Search for the cell housing the specified text and yield its (X, Y) center coordinate. 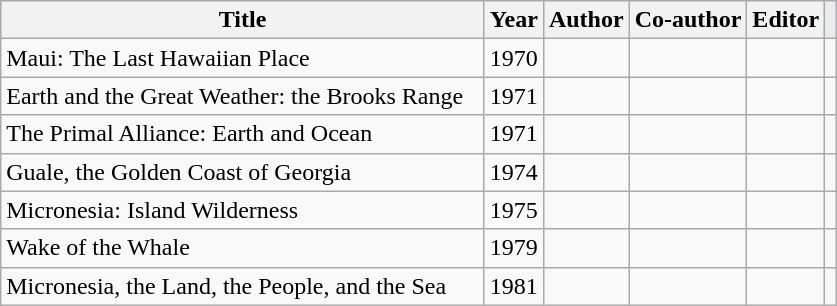
1979 (514, 248)
1974 (514, 172)
1981 (514, 286)
The Primal Alliance: Earth and Ocean (243, 134)
Micronesia, the Land, the People, and the Sea (243, 286)
Wake of the Whale (243, 248)
1970 (514, 58)
Maui: The Last Hawaiian Place (243, 58)
Guale, the Golden Coast of Georgia (243, 172)
Co-author (688, 20)
Editor (786, 20)
1975 (514, 210)
Author (586, 20)
Micronesia: Island Wilderness (243, 210)
Year (514, 20)
Title (243, 20)
Earth and the Great Weather: the Brooks Range (243, 96)
